Capture the cell that displays the provided text and extract its [x, y] central coordinate. 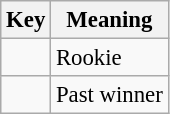
Past winner [110, 95]
Meaning [110, 20]
Key [26, 20]
Rookie [110, 58]
